Determine the [X, Y] coordinate at the center of the cell enclosing the given text.  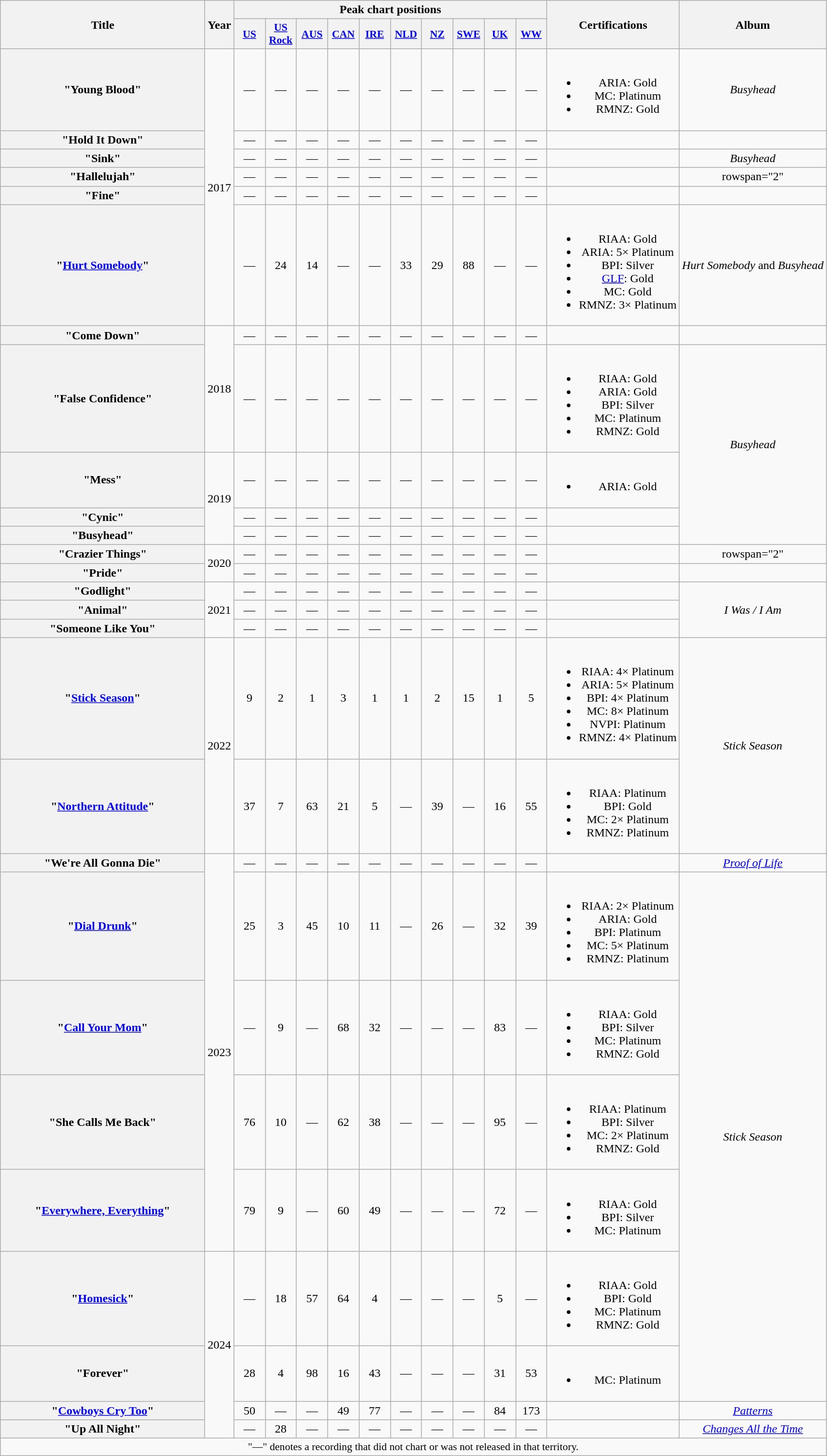
64 [343, 1298]
"Crazier Things" [103, 554]
79 [249, 1210]
50 [249, 1411]
98 [312, 1373]
"Mess" [103, 479]
38 [374, 1122]
Certifications [613, 24]
2022 [220, 746]
26 [437, 926]
"Young Blood" [103, 90]
"Call Your Mom" [103, 1027]
"—" denotes a recording that did not chart or was not released in that territory. [413, 1447]
"Hurt Somebody" [103, 265]
173 [531, 1411]
RIAA: GoldBPI: SilverMC: PlatinumRMNZ: Gold [613, 1027]
Patterns [753, 1411]
"We're All Gonna Die" [103, 863]
77 [374, 1411]
RIAA: 2× PlatinumARIA: GoldBPI: PlatinumMC: 5× PlatinumRMNZ: Platinum [613, 926]
"Stick Season" [103, 698]
29 [437, 265]
"Dial Drunk" [103, 926]
"Someone Like You" [103, 628]
"Hallelujah" [103, 177]
31 [500, 1373]
68 [343, 1027]
15 [469, 698]
"Godlight" [103, 591]
NLD [406, 34]
72 [500, 1210]
62 [343, 1122]
57 [312, 1298]
SWE [469, 34]
"She Calls Me Back" [103, 1122]
Peak chart positions [391, 10]
83 [500, 1027]
2024 [220, 1345]
Title [103, 24]
RIAA: GoldBPI: SilverMC: Platinum [613, 1210]
18 [281, 1298]
11 [374, 926]
2020 [220, 563]
RIAA: PlatinumBPI: GoldMC: 2× PlatinumRMNZ: Platinum [613, 806]
Year [220, 24]
"False Confidence" [103, 398]
37 [249, 806]
Hurt Somebody and Busyhead [753, 265]
"Cynic" [103, 517]
60 [343, 1210]
US [249, 34]
"Northern Attitude" [103, 806]
2018 [220, 389]
45 [312, 926]
"Hold It Down" [103, 140]
AUS [312, 34]
I Was / I Am [753, 610]
"Fine" [103, 195]
RIAA: GoldBPI: GoldMC: PlatinumRMNZ: Gold [613, 1298]
55 [531, 806]
RIAA: GoldARIA: 5× PlatinumBPI: SilverGLF: GoldMC: GoldRMNZ: 3× Platinum [613, 265]
Album [753, 24]
"Busyhead" [103, 536]
2023 [220, 1052]
"Homesick" [103, 1298]
7 [281, 806]
2019 [220, 498]
33 [406, 265]
Proof of Life [753, 863]
53 [531, 1373]
IRE [374, 34]
63 [312, 806]
25 [249, 926]
24 [281, 265]
"Sink" [103, 158]
RIAA: 4× PlatinumARIA: 5× PlatinumBPI: 4× PlatinumMC: 8× PlatinumNVPI: PlatinumRMNZ: 4× Platinum [613, 698]
14 [312, 265]
"Come Down" [103, 335]
2021 [220, 610]
ARIA: GoldMC: PlatinumRMNZ: Gold [613, 90]
USRock [281, 34]
"Cowboys Cry Too" [103, 1411]
WW [531, 34]
"Up All Night" [103, 1429]
95 [500, 1122]
2017 [220, 187]
84 [500, 1411]
RIAA: PlatinumBPI: SilverMC: 2× PlatinumRMNZ: Gold [613, 1122]
43 [374, 1373]
"Everywhere, Everything" [103, 1210]
21 [343, 806]
Changes All the Time [753, 1429]
"Forever" [103, 1373]
NZ [437, 34]
"Animal" [103, 610]
88 [469, 265]
MC: Platinum [613, 1373]
CAN [343, 34]
ARIA: Gold [613, 479]
"Pride" [103, 573]
76 [249, 1122]
RIAA: GoldARIA: GoldBPI: SilverMC: PlatinumRMNZ: Gold [613, 398]
UK [500, 34]
